Search for the cell housing the specified text and yield its (X, Y) center coordinate. 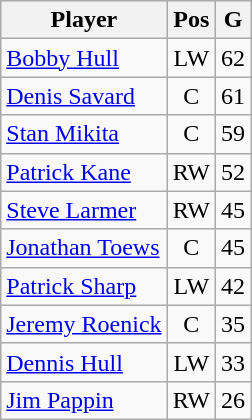
52 (234, 172)
Player (84, 20)
Steve Larmer (84, 210)
Pos (191, 20)
Jeremy Roenick (84, 324)
35 (234, 324)
Jonathan Toews (84, 248)
Denis Savard (84, 96)
Bobby Hull (84, 58)
G (234, 20)
Stan Mikita (84, 134)
62 (234, 58)
42 (234, 286)
Patrick Kane (84, 172)
Jim Pappin (84, 400)
26 (234, 400)
59 (234, 134)
Patrick Sharp (84, 286)
Dennis Hull (84, 362)
61 (234, 96)
33 (234, 362)
